Output the [X, Y] coordinate of the center of the cell containing the given text.  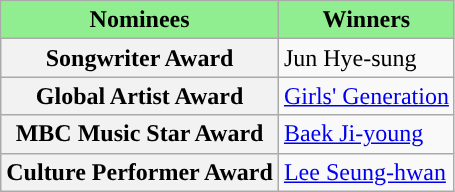
Culture Performer Award [140, 172]
Lee Seung-hwan [366, 172]
Girls' Generation [366, 96]
Songwriter Award [140, 58]
Nominees [140, 20]
Global Artist Award [140, 96]
Winners [366, 20]
Jun Hye-sung [366, 58]
Baek Ji-young [366, 134]
MBC Music Star Award [140, 134]
